Identify which cell holds the provided text, then report its [x, y] central coordinate. 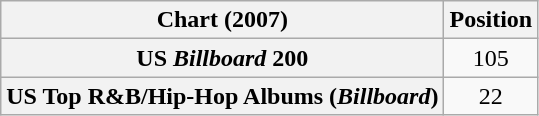
105 [491, 58]
Chart (2007) [222, 20]
22 [491, 96]
US Billboard 200 [222, 58]
US Top R&B/Hip-Hop Albums (Billboard) [222, 96]
Position [491, 20]
